Provide the [X, Y] coordinate of the cell's center where the given text is located.  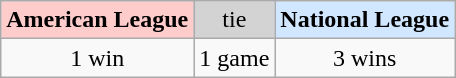
1 game [234, 58]
1 win [98, 58]
tie [234, 20]
National League [365, 20]
3 wins [365, 58]
American League [98, 20]
